For the text-containing cell, return its midpoint in [X, Y] coordinate format. 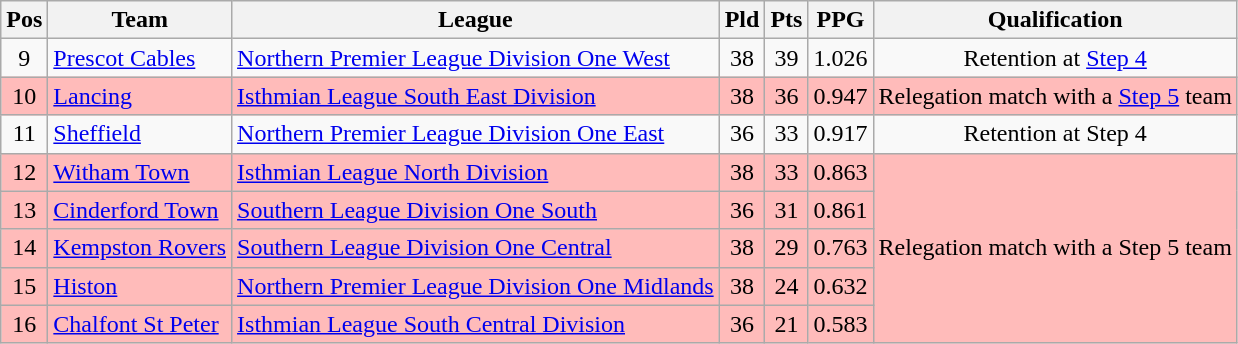
Southern League Division One Central [476, 248]
Histon [140, 286]
Southern League Division One South [476, 210]
Isthmian League North Division [476, 172]
Qualification [1055, 20]
29 [786, 248]
11 [24, 134]
10 [24, 96]
21 [786, 324]
League [476, 20]
Northern Premier League Division One East [476, 134]
0.763 [840, 248]
Pts [786, 20]
Sheffield [140, 134]
Lancing [140, 96]
0.861 [840, 210]
Northern Premier League Division One Midlands [476, 286]
Northern Premier League Division One West [476, 58]
31 [786, 210]
Pos [24, 20]
Chalfont St Peter [140, 324]
PPG [840, 20]
0.917 [840, 134]
Prescot Cables [140, 58]
Isthmian League South East Division [476, 96]
9 [24, 58]
Witham Town [140, 172]
0.632 [840, 286]
39 [786, 58]
Cinderford Town [140, 210]
15 [24, 286]
13 [24, 210]
0.583 [840, 324]
Team [140, 20]
Kempston Rovers [140, 248]
Pld [742, 20]
0.947 [840, 96]
14 [24, 248]
1.026 [840, 58]
16 [24, 324]
Isthmian League South Central Division [476, 324]
12 [24, 172]
24 [786, 286]
0.863 [840, 172]
